Locate the cell with the specified text and output its [X, Y] center coordinate. 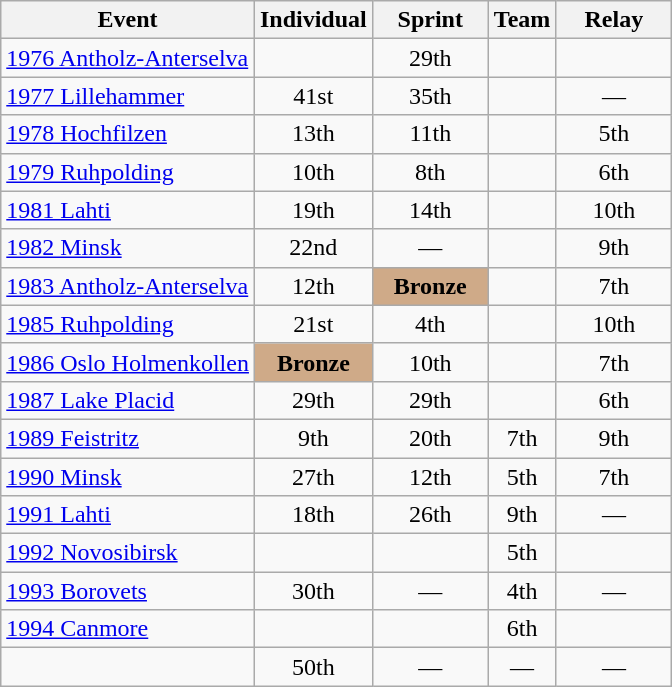
1993 Borovets [128, 591]
14th [430, 210]
35th [430, 96]
1976 Antholz-Anterselva [128, 58]
1986 Oslo Holmenkollen [128, 362]
22nd [313, 248]
21st [313, 324]
1985 Ruhpolding [128, 324]
1989 Feistritz [128, 438]
18th [313, 515]
19th [313, 210]
41st [313, 96]
1977 Lillehammer [128, 96]
8th [430, 172]
1979 Ruhpolding [128, 172]
1991 Lahti [128, 515]
Sprint [430, 20]
1994 Canmore [128, 629]
20th [430, 438]
Event [128, 20]
27th [313, 477]
Individual [313, 20]
1978 Hochfilzen [128, 134]
13th [313, 134]
1992 Novosibirsk [128, 553]
26th [430, 515]
1981 Lahti [128, 210]
30th [313, 591]
11th [430, 134]
50th [313, 667]
1982 Minsk [128, 248]
1983 Antholz-Anterselva [128, 286]
Team [522, 20]
1987 Lake Placid [128, 400]
Relay [614, 20]
1990 Minsk [128, 477]
